Scan for the cell matching the given text and deliver its (x, y) coordinate at center. 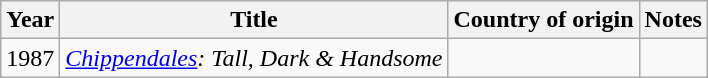
1987 (30, 58)
Title (254, 20)
Year (30, 20)
Notes (673, 20)
Chippendales: Tall, Dark & Handsome (254, 58)
Country of origin (544, 20)
